Provide the (x, y) coordinate of the cell's center where the given text is located.  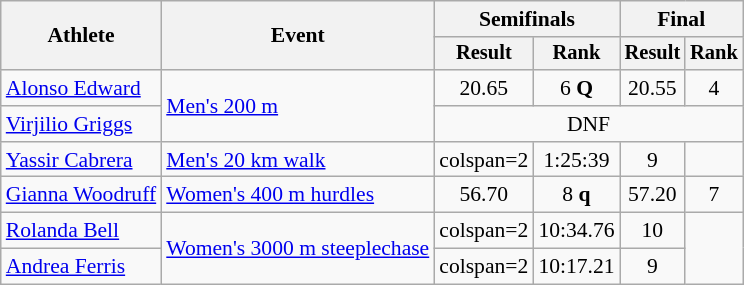
8 q (576, 195)
57.20 (653, 195)
Alonso Edward (81, 88)
Event (298, 36)
DNF (588, 124)
Final (682, 19)
Men's 200 m (298, 106)
1:25:39 (576, 160)
Gianna Woodruff (81, 195)
10:17.21 (576, 267)
56.70 (484, 195)
6 Q (576, 88)
4 (714, 88)
Andrea Ferris (81, 267)
Women's 400 m hurdles (298, 195)
Semifinals (526, 19)
Virjilio Griggs (81, 124)
Men's 20 km walk (298, 160)
Athlete (81, 36)
Yassir Cabrera (81, 160)
Rolanda Bell (81, 231)
Women's 3000 m steeplechase (298, 248)
10 (653, 231)
10:34.76 (576, 231)
20.55 (653, 88)
7 (714, 195)
20.65 (484, 88)
